Identify which cell holds the provided text, then report its (x, y) central coordinate. 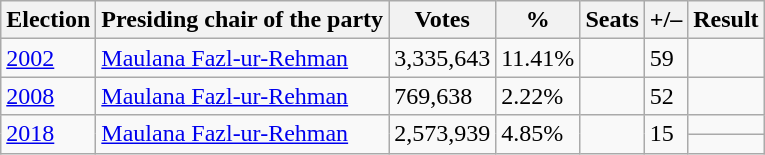
52 (666, 96)
2002 (48, 58)
Result (726, 20)
4.85% (538, 134)
2018 (48, 134)
59 (666, 58)
Election (48, 20)
11.41% (538, 58)
2.22% (538, 96)
Seats (612, 20)
3,335,643 (442, 58)
15 (666, 134)
+/– (666, 20)
Presiding chair of the party (242, 20)
Votes (442, 20)
2008 (48, 96)
769,638 (442, 96)
2,573,939 (442, 134)
% (538, 20)
